Output the [X, Y] coordinate of the center of the cell containing the given text.  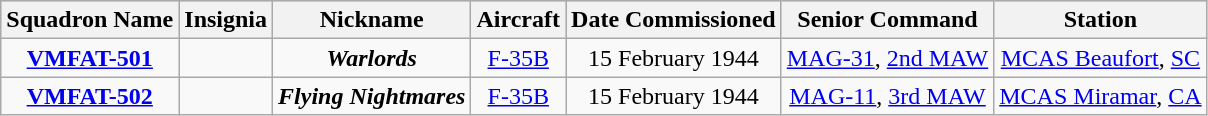
Squadron Name [90, 20]
Insignia [226, 20]
MAG-31, 2nd MAW [887, 58]
Station [1100, 20]
VMFAT-502 [90, 96]
MCAS Miramar, CA [1100, 96]
Nickname [372, 20]
Warlords [372, 58]
MCAS Beaufort, SC [1100, 58]
VMFAT-501 [90, 58]
Aircraft [518, 20]
Date Commissioned [674, 20]
MAG-11, 3rd MAW [887, 96]
Flying Nightmares [372, 96]
Senior Command [887, 20]
